Extract the (X, Y) coordinate from the center of the cell holding the provided text.  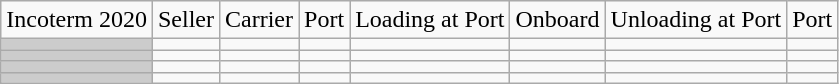
Seller (186, 20)
Unloading at Port (696, 20)
Onboard (558, 20)
Carrier (258, 20)
Incoterm 2020 (77, 20)
Loading at Port (430, 20)
